Pinpoint the cell where the given text exists, returning its [x, y] midpoint coordinate. 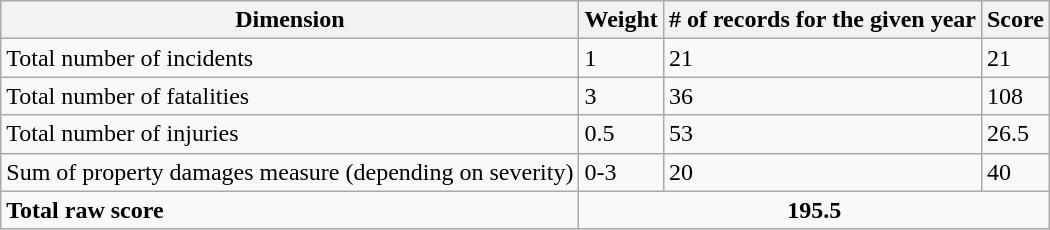
Score [1015, 20]
20 [822, 172]
0.5 [621, 134]
53 [822, 134]
36 [822, 96]
Weight [621, 20]
Total number of injuries [290, 134]
Total raw score [290, 210]
3 [621, 96]
Sum of property damages measure (depending on severity) [290, 172]
0-3 [621, 172]
# of records for the given year [822, 20]
195.5 [814, 210]
40 [1015, 172]
108 [1015, 96]
Dimension [290, 20]
Total number of incidents [290, 58]
Total number of fatalities [290, 96]
1 [621, 58]
26.5 [1015, 134]
